Provide the (x, y) coordinate of the cell's center where the given text is located.  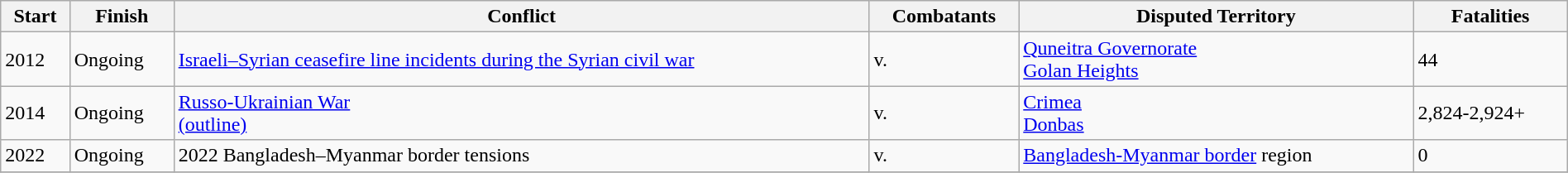
Quneitra GovernorateGolan Heights (1216, 60)
CrimeaDonbas (1216, 113)
2012 (36, 60)
Combatants (944, 17)
Start (36, 17)
Fatalities (1490, 17)
Conflict (521, 17)
2,824-2,924+ (1490, 113)
Russo-Ukrainian War(outline) (521, 113)
Israeli–Syrian ceasefire line incidents during the Syrian civil war (521, 60)
2022 Bangladesh–Myanmar border tensions (521, 156)
Finish (122, 17)
0 (1490, 156)
2014 (36, 113)
Disputed Territory (1216, 17)
44 (1490, 60)
2022 (36, 156)
Bangladesh-Myanmar border region (1216, 156)
